Find where the given text appears and provide that cell's center as (x, y) coordinate. 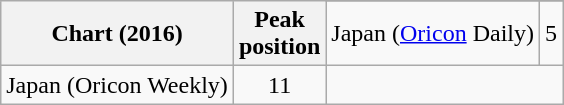
Japan (Oricon Weekly) (118, 85)
Japan (Oricon Daily) (433, 34)
Peakposition (279, 34)
Chart (2016) (118, 34)
11 (279, 85)
5 (550, 34)
